Provide the (x, y) coordinate of the cell's center where the given text is located.  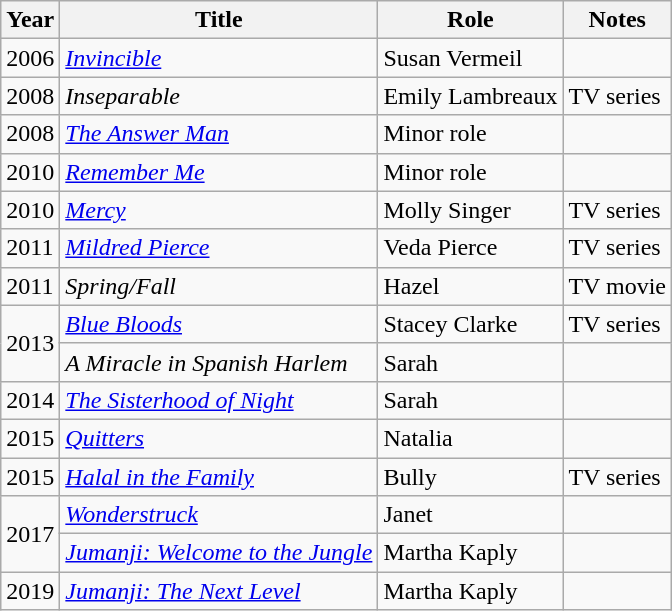
2006 (30, 58)
2017 (30, 534)
The Answer Man (219, 134)
Susan Vermeil (470, 58)
Molly Singer (470, 210)
Mildred Pierce (219, 248)
Quitters (219, 438)
Mercy (219, 210)
The Sisterhood of Night (219, 400)
2019 (30, 591)
Inseparable (219, 96)
Stacey Clarke (470, 324)
Year (30, 20)
Invincible (219, 58)
Natalia (470, 438)
Blue Bloods (219, 324)
Spring/Fall (219, 286)
Janet (470, 515)
Halal in the Family (219, 477)
Role (470, 20)
Emily Lambreaux (470, 96)
TV movie (618, 286)
A Miracle in Spanish Harlem (219, 362)
Veda Pierce (470, 248)
Bully (470, 477)
Notes (618, 20)
Remember Me (219, 172)
Jumanji: Welcome to the Jungle (219, 553)
2013 (30, 343)
Hazel (470, 286)
2014 (30, 400)
Title (219, 20)
Jumanji: The Next Level (219, 591)
Wonderstruck (219, 515)
